Provide the [X, Y] coordinate of the cell's center where the given text is located.  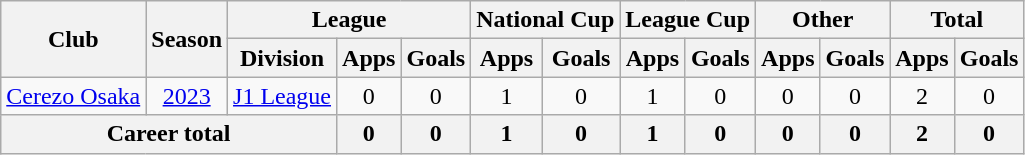
Cerezo Osaka [74, 96]
J1 League [282, 96]
Division [282, 58]
Club [74, 39]
League [350, 20]
League Cup [688, 20]
Season [187, 39]
Total [957, 20]
National Cup [546, 20]
Career total [169, 134]
Other [823, 20]
2023 [187, 96]
